For the text-containing cell, return its midpoint in [X, Y] coordinate format. 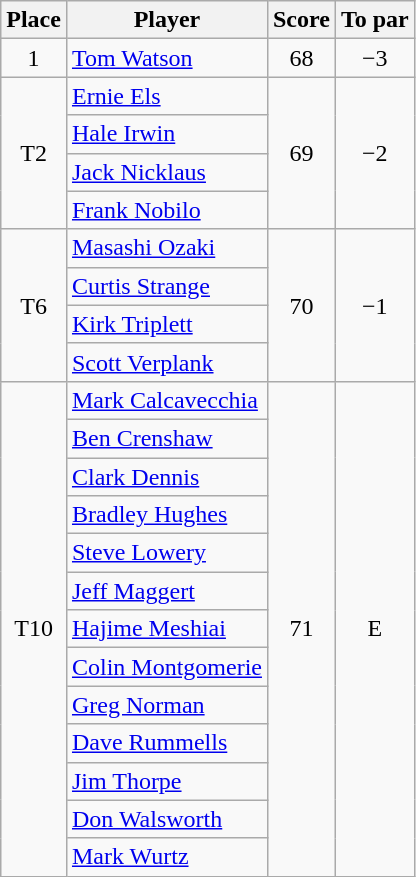
Steve Lowery [166, 553]
T2 [34, 153]
Jeff Maggert [166, 591]
−2 [374, 153]
Hale Irwin [166, 134]
Curtis Strange [166, 286]
Jim Thorpe [166, 781]
71 [301, 628]
Kirk Triplett [166, 324]
68 [301, 58]
T6 [34, 305]
Ben Crenshaw [166, 438]
Clark Dennis [166, 477]
Don Walsworth [166, 819]
Jack Nicklaus [166, 172]
Hajime Meshiai [166, 629]
Frank Nobilo [166, 210]
−3 [374, 58]
70 [301, 305]
Scott Verplank [166, 362]
Score [301, 20]
Dave Rummells [166, 743]
Masashi Ozaki [166, 248]
E [374, 628]
Mark Wurtz [166, 857]
T10 [34, 628]
To par [374, 20]
Mark Calcavecchia [166, 400]
Ernie Els [166, 96]
Tom Watson [166, 58]
−1 [374, 305]
69 [301, 153]
1 [34, 58]
Player [166, 20]
Colin Montgomerie [166, 667]
Bradley Hughes [166, 515]
Place [34, 20]
Greg Norman [166, 705]
